Return [X, Y] of the center of cell containing provided text 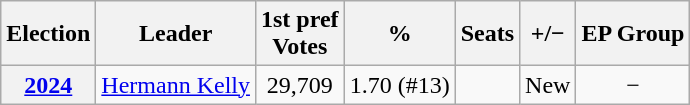
Hermann Kelly [176, 85]
1st prefVotes [300, 34]
2024 [48, 85]
Election [48, 34]
1.70 (#13) [400, 85]
Seats [487, 34]
New [548, 85]
Leader [176, 34]
29,709 [300, 85]
− [633, 85]
% [400, 34]
EP Group [633, 34]
+/− [548, 34]
